Find where the given text appears and provide that cell's center as [x, y] coordinate. 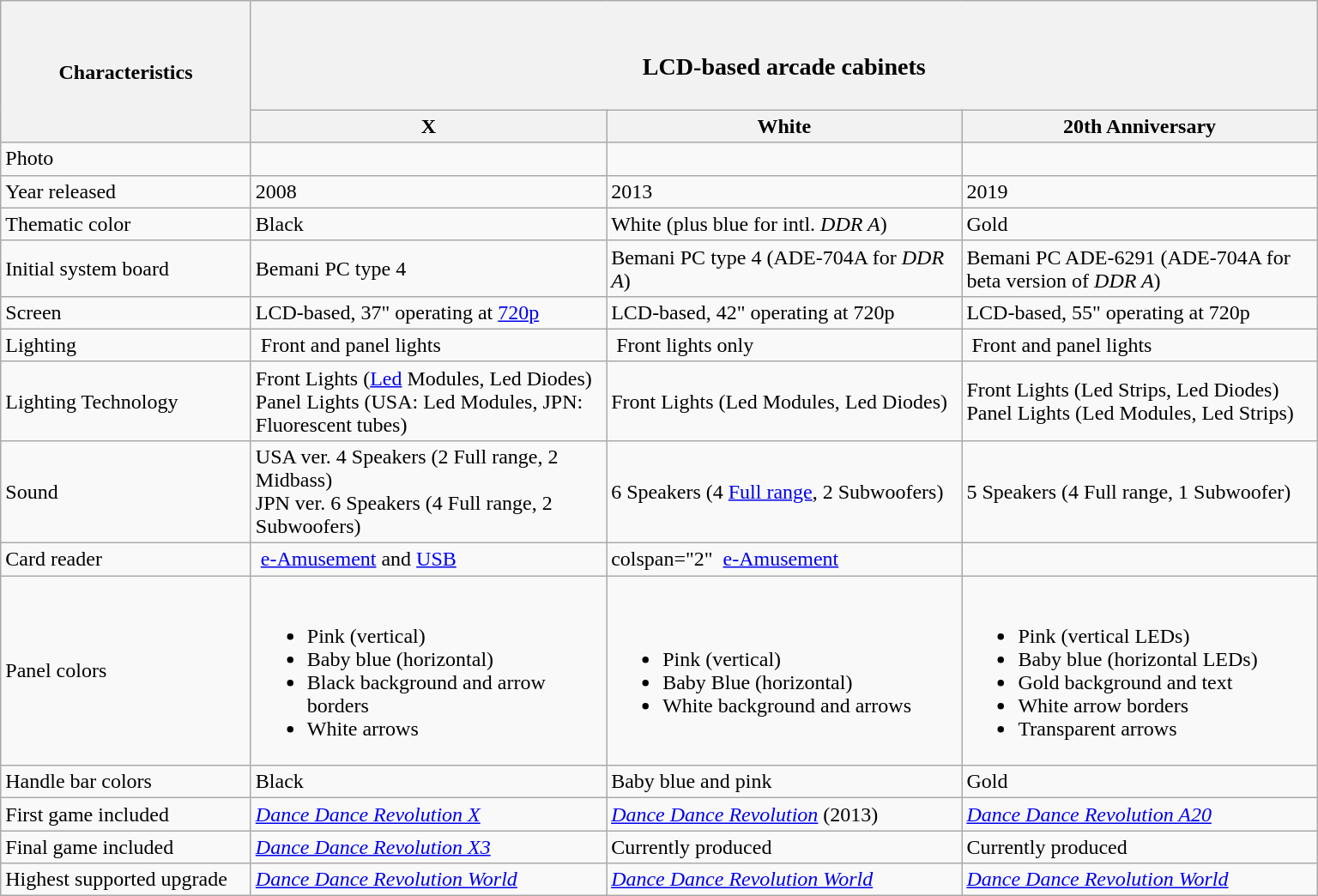
Characteristics [126, 72]
Front Lights (Led Strips, Led Diodes)Panel Lights (Led Modules, Led Strips) [1140, 401]
Front lights only [784, 345]
White (plus blue for intl. DDR A) [784, 224]
Card reader [126, 560]
Sound [126, 491]
Front Lights (Led Modules, Led Diodes)Panel Lights (USA: Led Modules, JPN: Fluorescent tubes) [428, 401]
5 Speakers (4 Full range, 1 Subwoofer) [1140, 491]
Bemani PC type 4 [428, 268]
colspan="2" e-Amusement [784, 560]
Highest supported upgrade [126, 880]
Dance Dance Revolution (2013) [784, 814]
Screen [126, 312]
Lighting [126, 345]
e-Amusement and USB [428, 560]
USA ver. 4 Speakers (2 Full range, 2 Midbass)JPN ver. 6 Speakers (4 Full range, 2 Subwoofers) [428, 491]
LCD-based, 42" operating at 720p [784, 312]
Thematic color [126, 224]
Front Lights (Led Modules, Led Diodes) [784, 401]
Dance Dance Revolution A20 [1140, 814]
6 Speakers (4 Full range, 2 Subwoofers) [784, 491]
Baby blue and pink [784, 782]
Lighting Technology [126, 401]
Photo [126, 159]
2008 [428, 191]
20th Anniversary [1140, 126]
Final game included [126, 847]
LCD-based, 55" operating at 720p [1140, 312]
Pink (vertical)Baby Blue (horizontal)White background and arrows [784, 671]
2013 [784, 191]
White [784, 126]
LCD-based arcade cabinets [784, 55]
Initial system board [126, 268]
X [428, 126]
Pink (vertical)Baby blue (horizontal)Black background and arrow bordersWhite arrows [428, 671]
First game included [126, 814]
Dance Dance Revolution X3 [428, 847]
Bemani PC type 4 (ADE-704A for DDR A) [784, 268]
Panel colors [126, 671]
Year released [126, 191]
Handle bar colors [126, 782]
Bemani PC ADE-6291 (ADE-704A for beta version of DDR A) [1140, 268]
Dance Dance Revolution X [428, 814]
2019 [1140, 191]
LCD-based, 37" operating at 720p [428, 312]
Pink (vertical LEDs)Baby blue (horizontal LEDs)Gold background and textWhite arrow bordersTransparent arrows [1140, 671]
